Capture the cell that displays the provided text and extract its (X, Y) central coordinate. 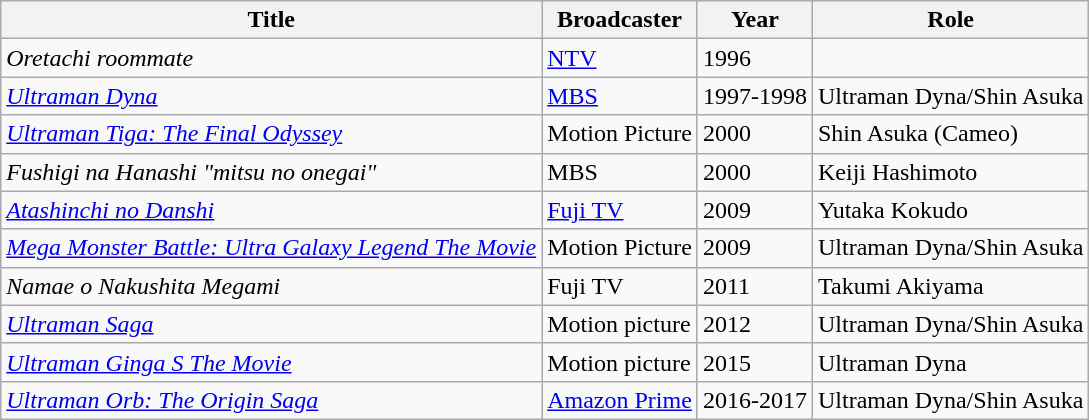
1996 (754, 58)
Amazon Prime (620, 400)
Role (950, 20)
Title (272, 20)
Mega Monster Battle: Ultra Galaxy Legend The Movie (272, 248)
Atashinchi no Danshi (272, 210)
Keiji Hashimoto (950, 172)
Takumi Akiyama (950, 286)
Yutaka Kokudo (950, 210)
Shin Asuka (Cameo) (950, 134)
Ultraman Tiga: The Final Odyssey (272, 134)
Year (754, 20)
1997-1998 (754, 96)
2011 (754, 286)
2016-2017 (754, 400)
Ultraman Saga (272, 324)
Ultraman Ginga S The Movie (272, 362)
Ultraman Orb: The Origin Saga (272, 400)
Broadcaster (620, 20)
2012 (754, 324)
Oretachi roommate (272, 58)
Fushigi na Hanashi "mitsu no onegai" (272, 172)
2015 (754, 362)
NTV (620, 58)
Namae o Nakushita Megami (272, 286)
